Pinpoint the cell where the given text exists, returning its (x, y) midpoint coordinate. 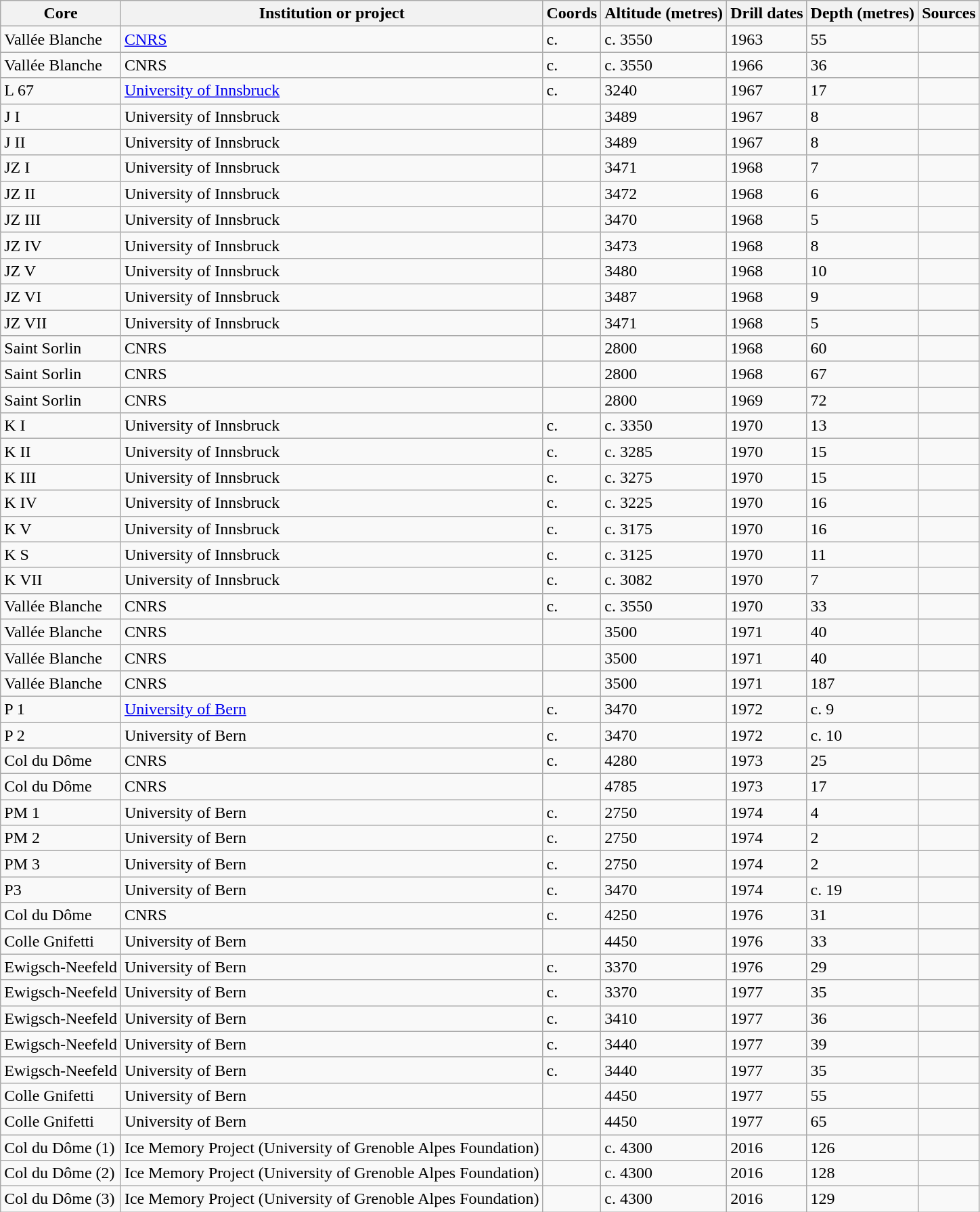
K VII (61, 580)
3473 (664, 245)
4250 (664, 915)
c. 3285 (664, 452)
126 (862, 1148)
3480 (664, 271)
Col du Dôme (1) (61, 1148)
JZ II (61, 194)
P 1 (61, 709)
Sources (949, 14)
JZ VI (61, 297)
67 (862, 374)
K S (61, 555)
Coords (572, 14)
JZ VII (61, 323)
Drill dates (767, 14)
13 (862, 426)
1963 (767, 39)
4280 (664, 761)
3487 (664, 297)
JZ III (61, 219)
Altitude (metres) (664, 14)
25 (862, 761)
JZ V (61, 271)
Institution or project (332, 14)
72 (862, 400)
29 (862, 967)
c. 10 (862, 735)
K IV (61, 503)
Col du Dôme (2) (61, 1173)
Core (61, 14)
3240 (664, 91)
31 (862, 915)
1969 (767, 400)
JZ IV (61, 245)
Depth (metres) (862, 14)
c. 3350 (664, 426)
P3 (61, 890)
PM 2 (61, 838)
Col du Dôme (3) (61, 1199)
60 (862, 349)
65 (862, 1121)
6 (862, 194)
4 (862, 813)
c. 3275 (664, 477)
c. 19 (862, 890)
K II (61, 452)
10 (862, 271)
PM 3 (61, 864)
128 (862, 1173)
P 2 (61, 735)
JZ I (61, 168)
3472 (664, 194)
J I (61, 116)
K V (61, 529)
L 67 (61, 91)
187 (862, 683)
129 (862, 1199)
11 (862, 555)
c. 3082 (664, 580)
4785 (664, 787)
c. 3225 (664, 503)
c. 3125 (664, 555)
c. 3175 (664, 529)
3410 (664, 1018)
1966 (767, 65)
PM 1 (61, 813)
J II (61, 142)
9 (862, 297)
c. 9 (862, 709)
39 (862, 1044)
K I (61, 426)
K III (61, 477)
